For the text-containing cell, return its midpoint in (x, y) coordinate format. 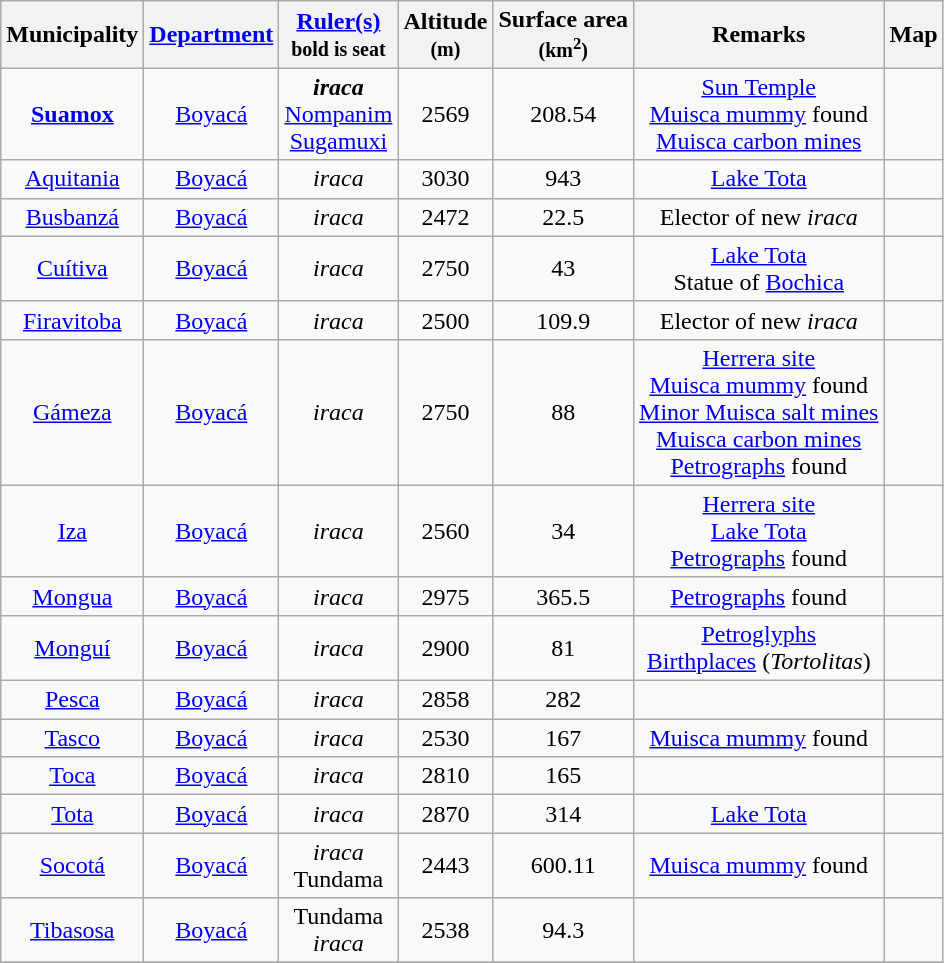
Toca (72, 776)
34 (564, 531)
Tasco (72, 738)
2858 (446, 700)
2975 (446, 596)
iracaNompanimSugamuxi (338, 114)
2538 (446, 930)
Lake TotaStatue of Bochica (759, 268)
2569 (446, 114)
165 (564, 776)
Socotá (72, 866)
2500 (446, 320)
88 (564, 412)
Gámeza (72, 412)
282 (564, 700)
Sun TempleMuisca mummy foundMuisca carbon mines (759, 114)
167 (564, 738)
Ruler(s)bold is seat (338, 34)
3030 (446, 179)
PetroglyphsBirthplaces (Tortolitas) (759, 648)
81 (564, 648)
314 (564, 814)
Petrographs found (759, 596)
43 (564, 268)
Pesca (72, 700)
943 (564, 179)
2472 (446, 217)
109.9 (564, 320)
94.3 (564, 930)
Department (212, 34)
600.11 (564, 866)
2870 (446, 814)
Map (914, 34)
Mongua (72, 596)
Suamox (72, 114)
2810 (446, 776)
Firavitoba (72, 320)
Herrera siteLake TotaPetrographs found (759, 531)
Remarks (759, 34)
Busbanzá (72, 217)
208.54 (564, 114)
365.5 (564, 596)
Altitude(m) (446, 34)
2530 (446, 738)
Tundamairaca (338, 930)
Aquitania (72, 179)
Cuítiva (72, 268)
2560 (446, 531)
Tibasosa (72, 930)
22.5 (564, 217)
Surface area(km2) (564, 34)
Monguí (72, 648)
2443 (446, 866)
Municipality (72, 34)
2900 (446, 648)
Tota (72, 814)
iracaTundama (338, 866)
Iza (72, 531)
Herrera siteMuisca mummy foundMinor Muisca salt minesMuisca carbon minesPetrographs found (759, 412)
